Locate the cell with the specified text and output its (x, y) center coordinate. 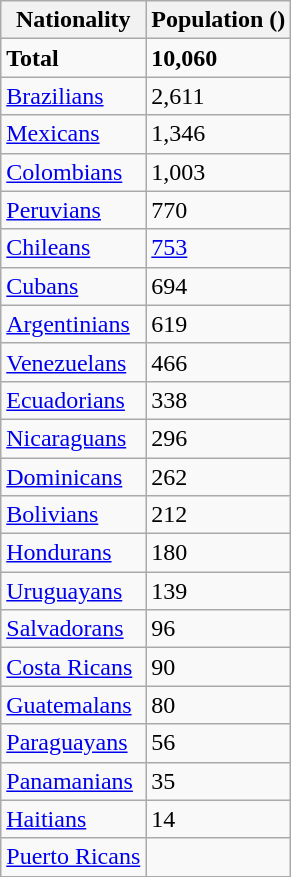
Puerto Ricans (74, 857)
96 (218, 629)
Chileans (74, 248)
80 (218, 705)
296 (218, 438)
Venezuelans (74, 362)
139 (218, 591)
753 (218, 248)
770 (218, 210)
Bolivians (74, 515)
Ecuadorians (74, 400)
Haitians (74, 819)
Guatemalans (74, 705)
14 (218, 819)
Population () (218, 20)
262 (218, 477)
Costa Ricans (74, 667)
90 (218, 667)
Argentinians (74, 324)
Salvadorans (74, 629)
466 (218, 362)
180 (218, 553)
Brazilians (74, 96)
Cubans (74, 286)
Mexicans (74, 134)
1,003 (218, 172)
212 (218, 515)
1,346 (218, 134)
Paraguayans (74, 743)
35 (218, 781)
Nationality (74, 20)
338 (218, 400)
Dominicans (74, 477)
Colombians (74, 172)
Total (74, 58)
Peruvians (74, 210)
Panamanians (74, 781)
Uruguayans (74, 591)
10,060 (218, 58)
Nicaraguans (74, 438)
694 (218, 286)
Hondurans (74, 553)
56 (218, 743)
619 (218, 324)
2,611 (218, 96)
